From the cell containing the given text, extract its center point as (x, y) coordinate. 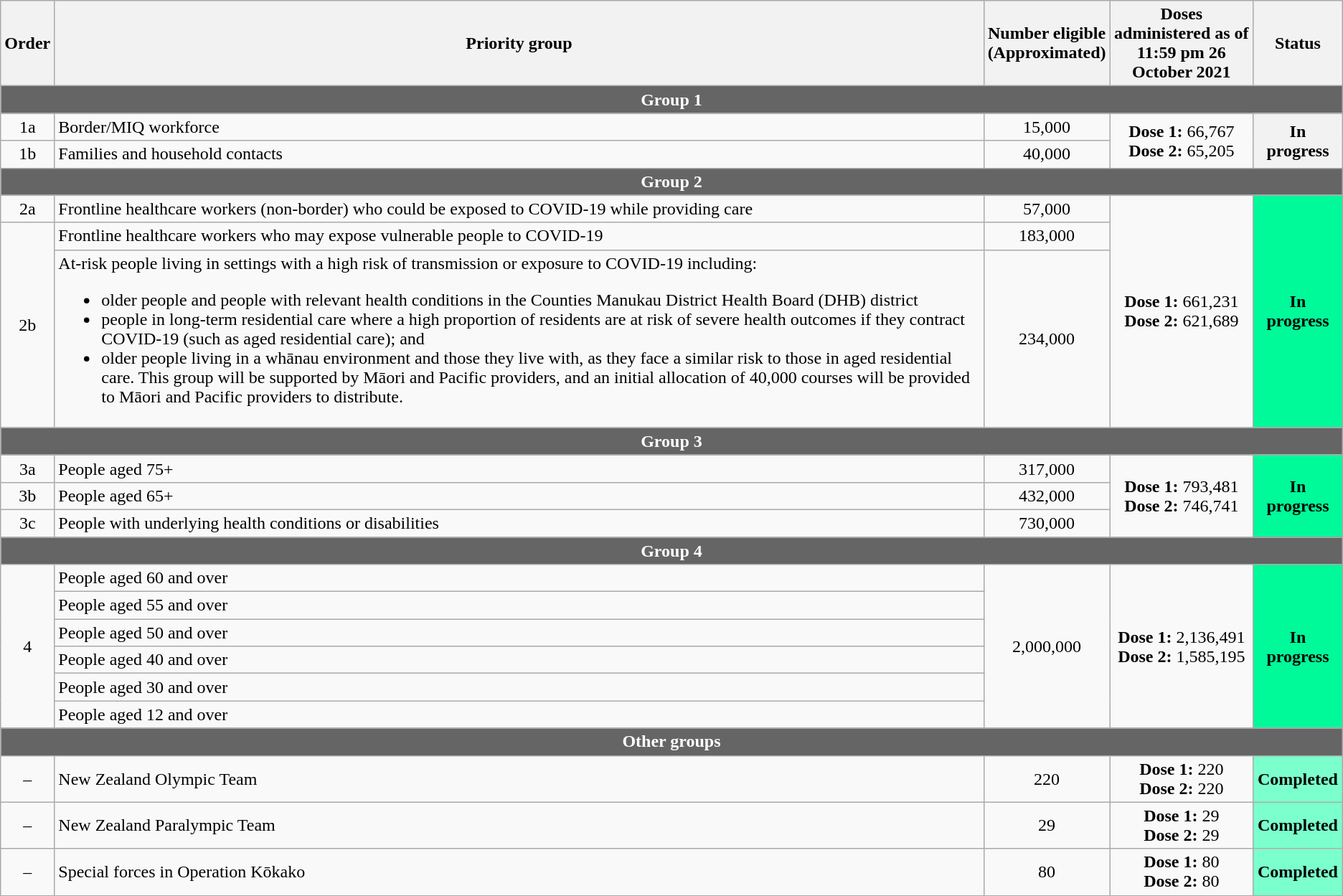
New Zealand Olympic Team (519, 779)
Status (1299, 43)
People aged 50 and over (519, 633)
57,000 (1047, 209)
People aged 12 and over (519, 715)
Group 1 (671, 100)
Dose 1: 66,767Dose 2: 65,205 (1182, 141)
Group 2 (671, 181)
Dose 1: 220Dose 2: 220 (1182, 779)
People aged 40 and over (519, 660)
New Zealand Paralympic Team (519, 825)
Frontline healthcare workers who may expose vulnerable people to COVID-19 (519, 236)
730,000 (1047, 523)
317,000 (1047, 468)
People with underlying health conditions or disabilities (519, 523)
Dose 1: 80Dose 2: 80 (1182, 872)
432,000 (1047, 496)
People aged 30 and over (519, 687)
Order (27, 43)
3a (27, 468)
Special forces in Operation Kōkako (519, 872)
Families and household contacts (519, 154)
Group 3 (671, 441)
2a (27, 209)
People aged 55 and over (519, 605)
Frontline healthcare workers (non-border) who could be exposed to COVID-19 while providing care (519, 209)
Dose 1: 661,231Dose 2: 621,689 (1182, 311)
People aged 75+ (519, 468)
3b (27, 496)
2b (27, 325)
People aged 65+ (519, 496)
80 (1047, 872)
Priority group (519, 43)
1a (27, 127)
183,000 (1047, 236)
40,000 (1047, 154)
Dose 1: 2,136,491Dose 2: 1,585,195 (1182, 646)
29 (1047, 825)
Border/MIQ workforce (519, 127)
Group 4 (671, 550)
4 (27, 646)
Dose 1: 793,481Dose 2: 746,741 (1182, 496)
220 (1047, 779)
15,000 (1047, 127)
Number eligible (Approximated) (1047, 43)
People aged 60 and over (519, 578)
2,000,000 (1047, 646)
3c (27, 523)
Dose 1: 29Dose 2: 29 (1182, 825)
234,000 (1047, 339)
Other groups (671, 742)
1b (27, 154)
Doses administered as of 11:59 pm 26 October 2021 (1182, 43)
